For the text-containing cell, return its midpoint in [x, y] coordinate format. 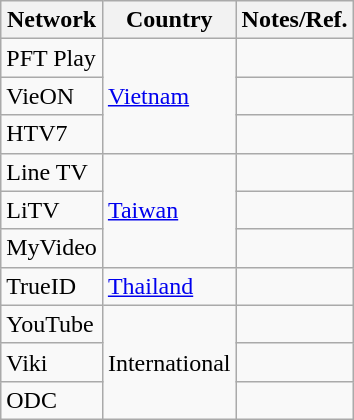
ODC [52, 400]
PFT Play [52, 58]
LiTV [52, 210]
Taiwan [169, 210]
Country [169, 20]
MyVideo [52, 248]
VieON [52, 96]
HTV7 [52, 134]
Notes/Ref. [294, 20]
Network [52, 20]
Viki [52, 362]
TrueID [52, 286]
Line TV [52, 172]
Vietnam [169, 96]
YouTube [52, 324]
International [169, 362]
Thailand [169, 286]
